Scan for the cell matching the given text and deliver its [x, y] coordinate at center. 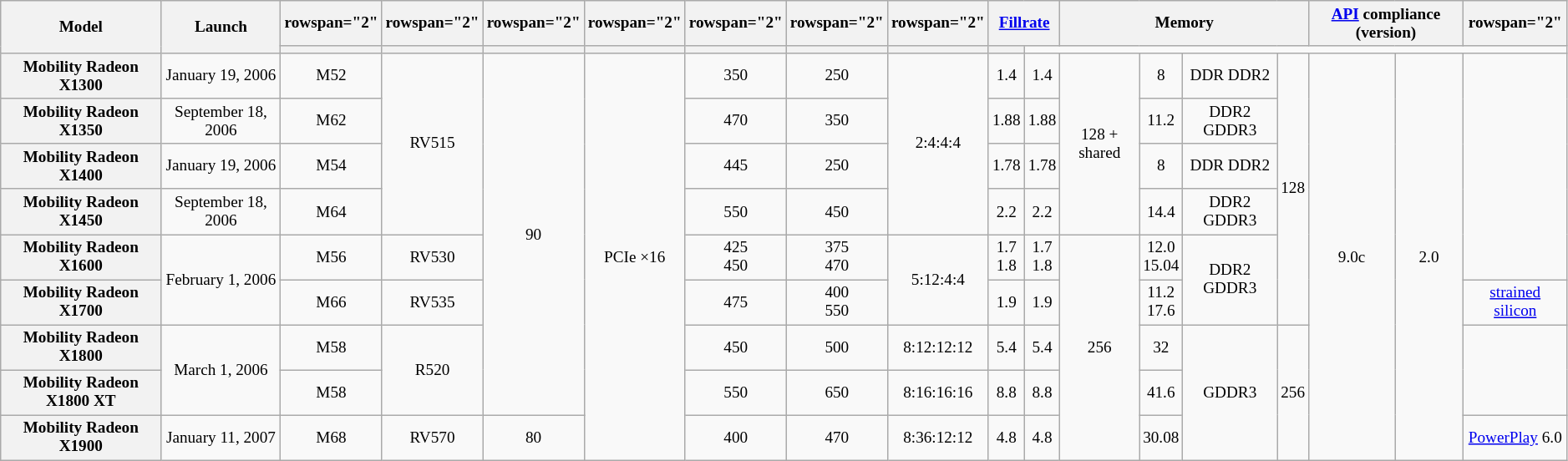
M68 [331, 438]
M64 [331, 211]
650 [837, 393]
5:12:4:4 [937, 279]
RV530 [433, 256]
Mobility Radeon X1400 [81, 166]
strained silicon [1515, 302]
8:16:16:16 [937, 393]
80 [533, 438]
PCIe ×16 [635, 257]
400 [735, 438]
2:4:4:4 [937, 144]
January 11, 2007 [221, 438]
M66 [331, 302]
11.217.6 [1161, 302]
400550 [837, 302]
14.4 [1161, 211]
PowerPlay 6.0 [1515, 438]
8:36:12:12 [937, 438]
475 [735, 302]
API compliance (version) [1387, 23]
RV535 [433, 302]
128 + shared [1099, 144]
Mobility Radeon X1300 [81, 76]
Fillrate [1024, 23]
90 [533, 234]
41.6 [1161, 393]
Mobility Radeon X1900 [81, 438]
RV515 [433, 144]
9.0c [1352, 257]
M56 [331, 256]
RV570 [433, 438]
Mobility Radeon X1800 [81, 347]
March 1, 2006 [221, 370]
Mobility Radeon X1700 [81, 302]
12.015.04 [1161, 256]
8:12:12:12 [937, 347]
32 [1161, 347]
DDR2GDDR3 [1230, 279]
445 [735, 166]
M52 [331, 76]
February 1, 2006 [221, 279]
500 [837, 347]
Mobility Radeon X1350 [81, 121]
Mobility Radeon X1800 XT [81, 393]
Mobility Radeon X1600 [81, 256]
M62 [331, 121]
375470 [837, 256]
Launch [221, 27]
R520 [433, 370]
GDDR3 [1230, 393]
425450 [735, 256]
128 [1293, 189]
Mobility Radeon X1450 [81, 211]
11.2 [1161, 121]
M54 [331, 166]
Memory [1185, 23]
30.08 [1161, 438]
Model [81, 27]
2.0 [1429, 257]
